Output the (x, y) coordinate of the center of the cell containing the given text.  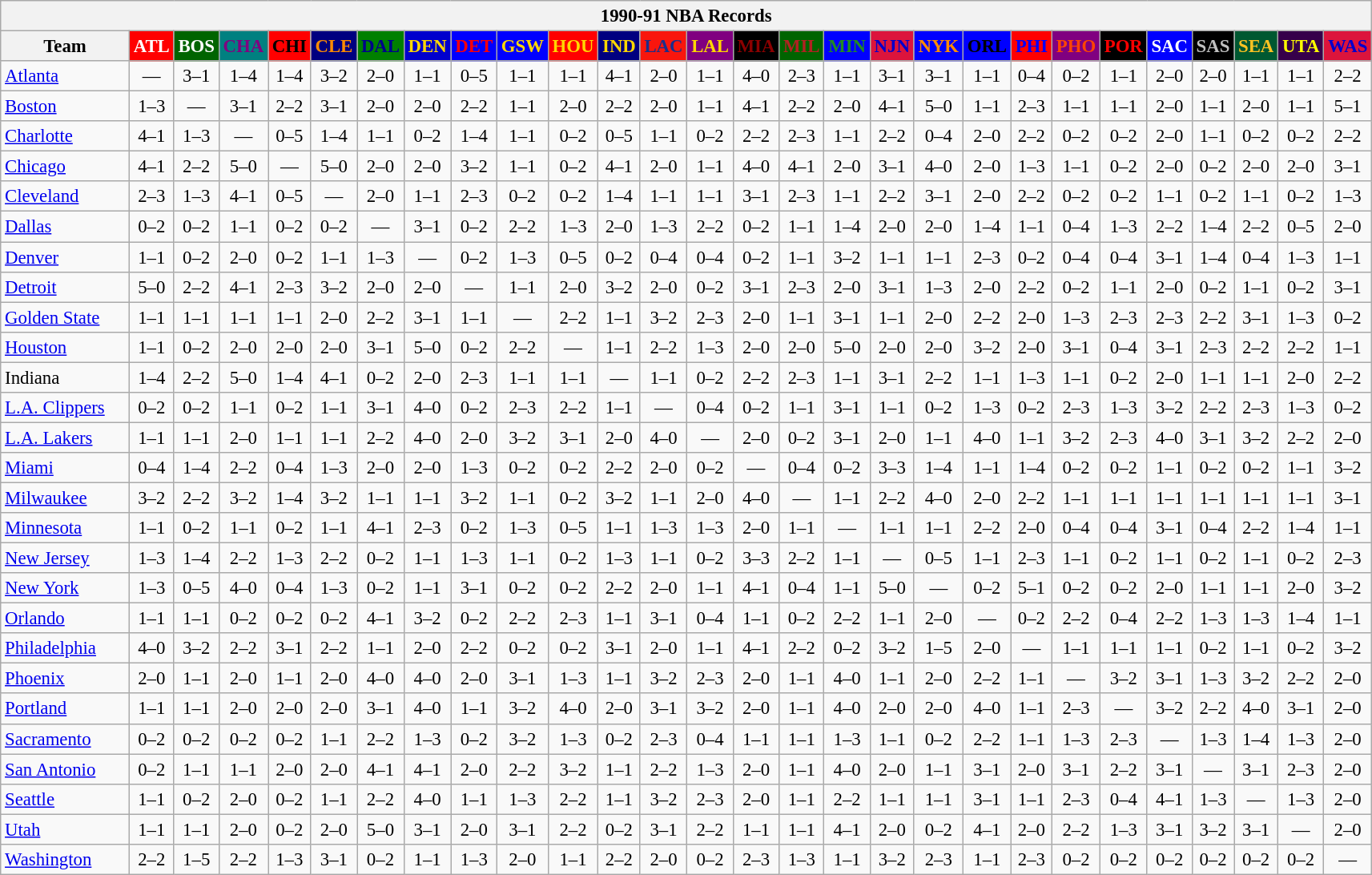
UTA (1301, 46)
Chicago (66, 167)
MIL (802, 46)
CHA (243, 46)
Washington (66, 860)
Milwaukee (66, 498)
Orlando (66, 619)
LAC (663, 46)
PHI (1032, 46)
ORL (987, 46)
SEA (1256, 46)
SAS (1213, 46)
MIA (756, 46)
CHI (289, 46)
PHO (1076, 46)
HOU (573, 46)
Boston (66, 107)
L.A. Clippers (66, 408)
IND (619, 46)
NJN (892, 46)
Atlanta (66, 76)
Sacramento (66, 739)
Seattle (66, 799)
New Jersey (66, 558)
NYK (939, 46)
BOS (196, 46)
Minnesota (66, 528)
Phoenix (66, 679)
San Antonio (66, 769)
New York (66, 588)
DET (474, 46)
SAC (1169, 46)
Portland (66, 709)
CLE (333, 46)
Miami (66, 468)
Philadelphia (66, 648)
LAL (710, 46)
Detroit (66, 287)
L.A. Lakers (66, 437)
Dallas (66, 227)
Cleveland (66, 196)
1990-91 NBA Records (686, 16)
MIN (847, 46)
POR (1123, 46)
Charlotte (66, 136)
Utah (66, 829)
GSW (522, 46)
Denver (66, 257)
WAS (1348, 46)
Golden State (66, 317)
DAL (381, 46)
Indiana (66, 377)
Houston (66, 347)
ATL (151, 46)
Team (66, 46)
DEN (428, 46)
